Identify which cell holds the provided text, then report its [x, y] central coordinate. 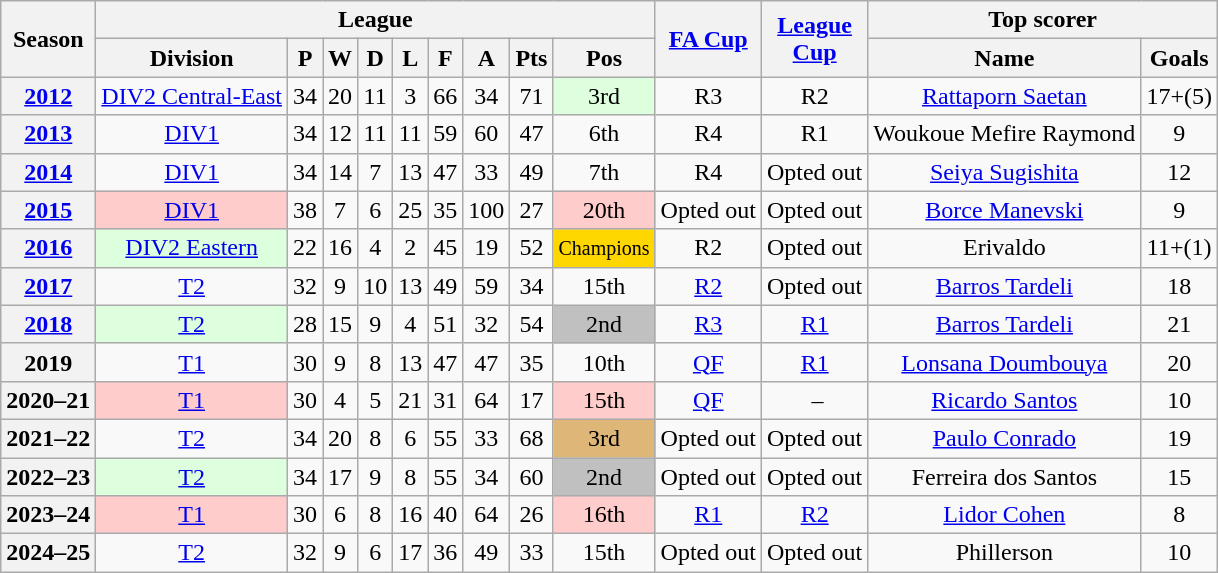
54 [532, 324]
7th [604, 172]
68 [532, 438]
52 [532, 248]
DIV2 Eastern [192, 248]
10th [604, 362]
25 [410, 210]
Ricardo Santos [1004, 400]
66 [446, 96]
Season [48, 39]
Goals [1180, 58]
Champions [604, 248]
D [376, 58]
Borce Manevski [1004, 210]
Rattaporn Saetan [1004, 96]
Top scorer [1043, 20]
26 [532, 515]
36 [446, 553]
Woukoue Mefire Raymond [1004, 134]
2023–24 [48, 515]
2013 [48, 134]
100 [486, 210]
22 [304, 248]
2020–21 [48, 400]
2 [410, 248]
71 [532, 96]
40 [446, 515]
P [304, 58]
31 [446, 400]
27 [532, 210]
League [376, 20]
20th [604, 210]
Phillerson [1004, 553]
2017 [48, 286]
45 [446, 248]
A [486, 58]
14 [340, 172]
28 [304, 324]
W [340, 58]
Name [1004, 58]
Ferreira dos Santos [1004, 477]
Paulo Conrado [1004, 438]
Seiya Sugishita [1004, 172]
11+(1) [1180, 248]
6th [604, 134]
Lidor Cohen [1004, 515]
3 [410, 96]
16th [604, 515]
FA Cup [708, 39]
18 [1180, 286]
2018 [48, 324]
Division [192, 58]
Pos [604, 58]
17+(5) [1180, 96]
2014 [48, 172]
38 [304, 210]
Pts [532, 58]
51 [446, 324]
2019 [48, 362]
Lonsana Doumbouya [1004, 362]
2012 [48, 96]
2021–22 [48, 438]
2016 [48, 248]
L [410, 58]
F [446, 58]
Erivaldo [1004, 248]
2022–23 [48, 477]
DIV2 Central-East [192, 96]
– [814, 400]
2015 [48, 210]
LeagueCup [814, 39]
2024–25 [48, 553]
5 [376, 400]
